Find where the given text appears and provide that cell's center as [X, Y] coordinate. 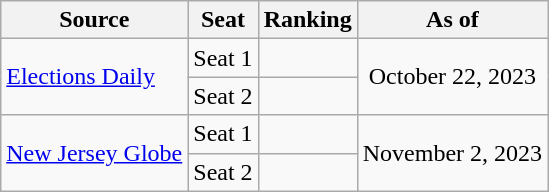
Ranking [308, 20]
November 2, 2023 [452, 153]
Source [94, 20]
Seat [223, 20]
As of [452, 20]
October 22, 2023 [452, 77]
New Jersey Globe [94, 153]
Elections Daily [94, 77]
